For the text-containing cell, return its midpoint in [X, Y] coordinate format. 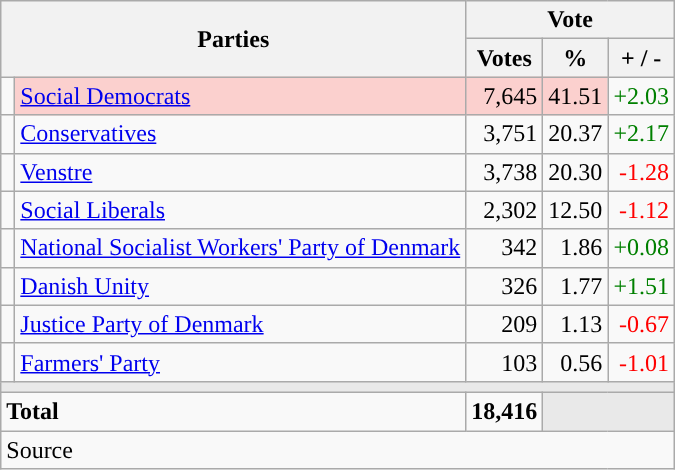
-1.12 [642, 210]
Social Liberals [240, 210]
1.77 [576, 286]
% [576, 58]
-0.67 [642, 324]
103 [504, 362]
3,738 [504, 172]
Total [234, 411]
+2.17 [642, 134]
+ / - [642, 58]
Vote [570, 20]
National Socialist Workers' Party of Denmark [240, 248]
Social Democrats [240, 96]
Conservatives [240, 134]
Venstre [240, 172]
+2.03 [642, 96]
Justice Party of Denmark [240, 324]
326 [504, 286]
-1.01 [642, 362]
12.50 [576, 210]
7,645 [504, 96]
1.86 [576, 248]
Votes [504, 58]
Danish Unity [240, 286]
+0.08 [642, 248]
Farmers' Party [240, 362]
209 [504, 324]
20.37 [576, 134]
1.13 [576, 324]
+1.51 [642, 286]
-1.28 [642, 172]
3,751 [504, 134]
0.56 [576, 362]
Source [338, 449]
18,416 [504, 411]
Parties [234, 39]
41.51 [576, 96]
342 [504, 248]
20.30 [576, 172]
2,302 [504, 210]
